Identify which cell holds the provided text, then report its (X, Y) central coordinate. 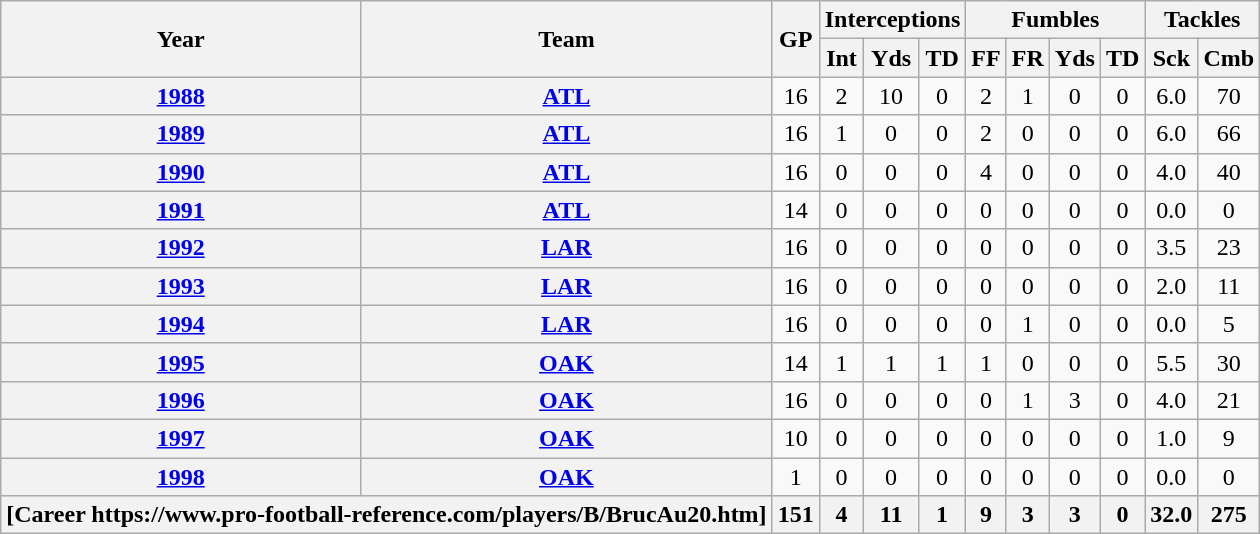
40 (1229, 172)
1993 (181, 286)
21 (1229, 400)
FF (986, 58)
1998 (181, 477)
Int (842, 58)
[Career https://www.pro-football-reference.com/players/B/BrucAu20.htm] (386, 515)
1995 (181, 362)
1988 (181, 96)
Cmb (1229, 58)
Team (566, 39)
Tackles (1202, 20)
5.5 (1172, 362)
1994 (181, 324)
GP (796, 39)
5 (1229, 324)
1990 (181, 172)
23 (1229, 248)
FR (1028, 58)
70 (1229, 96)
Fumbles (1056, 20)
2.0 (1172, 286)
275 (1229, 515)
1.0 (1172, 438)
1991 (181, 210)
1992 (181, 248)
30 (1229, 362)
1996 (181, 400)
Interceptions (892, 20)
1989 (181, 134)
151 (796, 515)
32.0 (1172, 515)
66 (1229, 134)
1997 (181, 438)
Sck (1172, 58)
3.5 (1172, 248)
Year (181, 39)
